From the cell containing the given text, extract its center point as [x, y] coordinate. 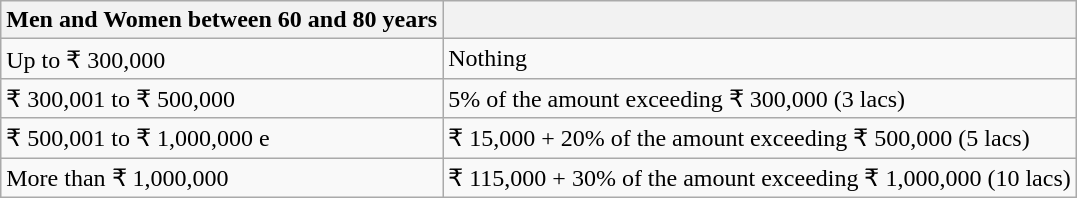
₹ 500,001 to ₹ 1,000,000 e [222, 138]
More than ₹ 1,000,000 [222, 178]
5% of the amount exceeding ₹ 300,000 (3 lacs) [760, 98]
₹ 300,001 to ₹ 500,000 [222, 98]
Men and Women between 60 and 80 years [222, 20]
₹ 115,000 + 30% of the amount exceeding ₹ 1,000,000 (10 lacs) [760, 178]
Nothing [760, 59]
Up to ₹ 300,000 [222, 59]
₹ 15,000 + 20% of the amount exceeding ₹ 500,000 (5 lacs) [760, 138]
